Locate the cell with the specified text and output its [X, Y] center coordinate. 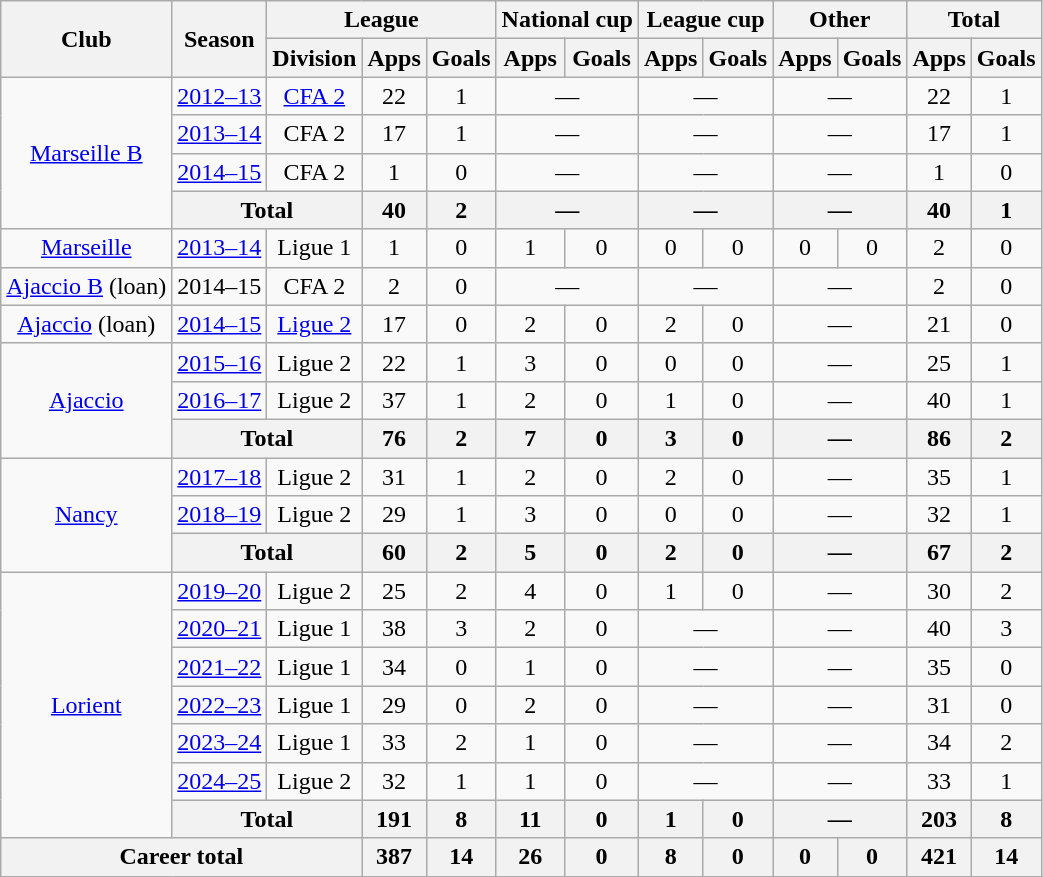
2020–21 [220, 629]
Marseille B [86, 153]
38 [394, 629]
Lorient [86, 705]
2018–19 [220, 515]
2015–16 [220, 362]
Marseille [86, 248]
4 [530, 591]
2019–20 [220, 591]
Other [840, 20]
67 [939, 553]
86 [939, 438]
2012–13 [220, 96]
Ajaccio (loan) [86, 324]
7 [530, 438]
Season [220, 39]
26 [530, 857]
387 [394, 857]
2023–24 [220, 743]
League [382, 20]
191 [394, 819]
30 [939, 591]
2016–17 [220, 400]
5 [530, 553]
421 [939, 857]
37 [394, 400]
Club [86, 39]
Ajaccio B (loan) [86, 286]
Division [314, 58]
2022–23 [220, 705]
Nancy [86, 515]
2021–22 [220, 667]
203 [939, 819]
Ajaccio [86, 400]
21 [939, 324]
2024–25 [220, 781]
National cup [567, 20]
60 [394, 553]
76 [394, 438]
Career total [182, 857]
2017–18 [220, 477]
League cup [706, 20]
11 [530, 819]
